Find where the given text appears and provide that cell's center as [x, y] coordinate. 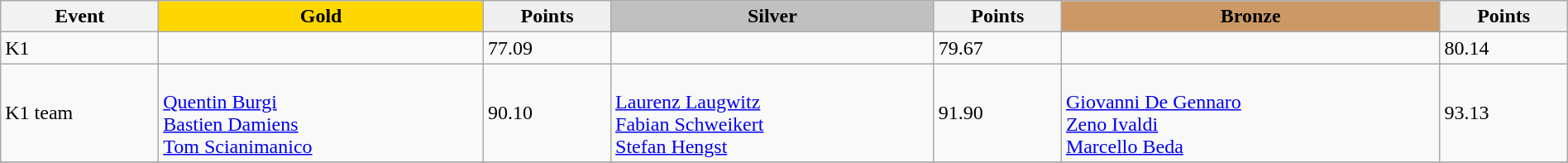
K1 team [79, 113]
90.10 [547, 113]
91.90 [997, 113]
Quentin BurgiBastien DamiensTom Scianimanico [321, 113]
79.67 [997, 48]
80.14 [1503, 48]
K1 [79, 48]
Laurenz LaugwitzFabian SchweikertStefan Hengst [772, 113]
Event [79, 17]
93.13 [1503, 113]
Gold [321, 17]
77.09 [547, 48]
Giovanni De GennaroZeno IvaldiMarcello Beda [1250, 113]
Silver [772, 17]
Bronze [1250, 17]
